Search for the cell housing the specified text and yield its [x, y] center coordinate. 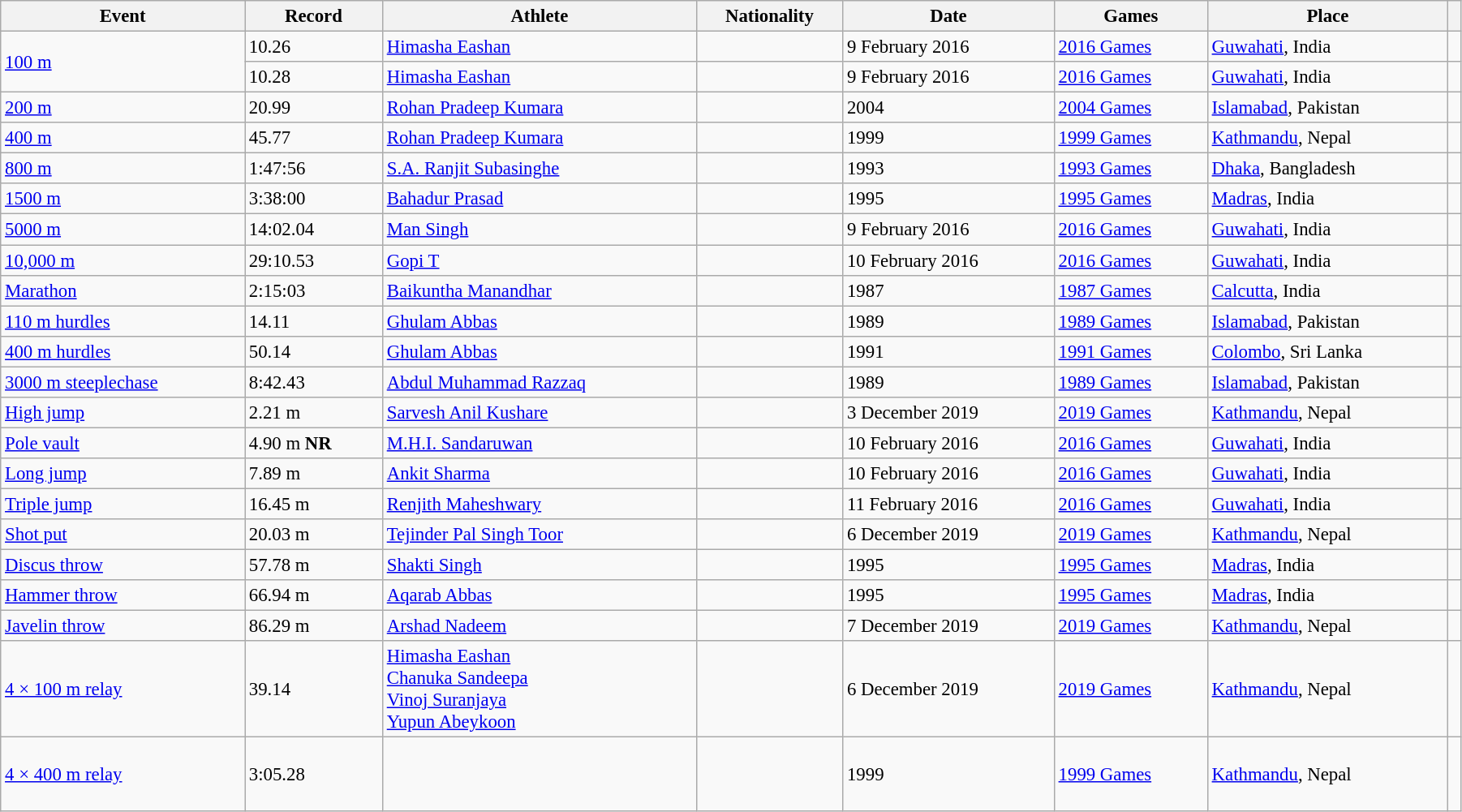
Renjith Maheshwary [539, 504]
3:38:00 [314, 199]
Athlete [539, 16]
Triple jump [123, 504]
1993 Games [1131, 169]
45.77 [314, 138]
86.29 m [314, 626]
14.11 [314, 321]
2.21 m [314, 413]
10.28 [314, 77]
1991 Games [1131, 351]
29:10.53 [314, 260]
66.94 m [314, 595]
Games [1131, 16]
Aqarab Abbas [539, 595]
Gopi T [539, 260]
Marathon [123, 290]
110 m hurdles [123, 321]
Record [314, 16]
Dhaka, Bangladesh [1327, 169]
4.90 m NR [314, 443]
Sarvesh Anil Kushare [539, 413]
Ankit Sharma [539, 474]
High jump [123, 413]
Tejinder Pal Singh Toor [539, 535]
400 m hurdles [123, 351]
Event [123, 16]
1500 m [123, 199]
2:15:03 [314, 290]
2004 [949, 108]
Place [1327, 16]
200 m [123, 108]
Abdul Muhammad Razzaq [539, 382]
Long jump [123, 474]
Bahadur Prasad [539, 199]
100 m [123, 62]
7.89 m [314, 474]
Man Singh [539, 230]
Colombo, Sri Lanka [1327, 351]
1993 [949, 169]
10,000 m [123, 260]
Javelin throw [123, 626]
3 December 2019 [949, 413]
Nationality [769, 16]
2004 Games [1131, 108]
Pole vault [123, 443]
Baikuntha Manandhar [539, 290]
S.A. Ranjit Subasinghe [539, 169]
1987 [949, 290]
11 February 2016 [949, 504]
Arshad Nadeem [539, 626]
800 m [123, 169]
Shakti Singh [539, 565]
400 m [123, 138]
20.03 m [314, 535]
Himasha EashanChanuka SandeepaVinoj SuranjayaYupun Abeykoon [539, 690]
3000 m steeplechase [123, 382]
1991 [949, 351]
3:05.28 [314, 775]
39.14 [314, 690]
Date [949, 16]
7 December 2019 [949, 626]
50.14 [314, 351]
Calcutta, India [1327, 290]
4 × 100 m relay [123, 690]
20.99 [314, 108]
16.45 m [314, 504]
10.26 [314, 47]
Shot put [123, 535]
1987 Games [1131, 290]
4 × 400 m relay [123, 775]
8:42.43 [314, 382]
M.H.I. Sandaruwan [539, 443]
1:47:56 [314, 169]
Hammer throw [123, 595]
57.78 m [314, 565]
14:02.04 [314, 230]
5000 m [123, 230]
Discus throw [123, 565]
